For the text-containing cell, return its midpoint in [x, y] coordinate format. 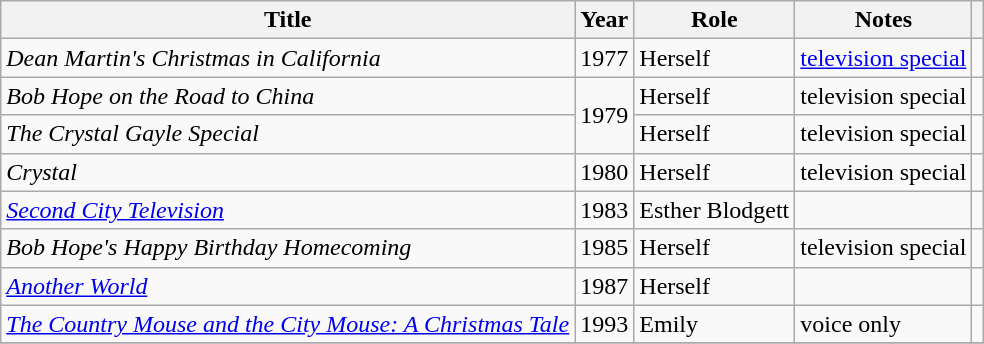
1987 [604, 286]
Another World [288, 286]
1993 [604, 324]
Role [714, 20]
Second City Television [288, 210]
voice only [884, 324]
Title [288, 20]
1983 [604, 210]
The Country Mouse and the City Mouse: A Christmas Tale [288, 324]
Dean Martin's Christmas in California [288, 58]
Bob Hope on the Road to China [288, 96]
Bob Hope's Happy Birthday Homecoming [288, 248]
Emily [714, 324]
Esther Blodgett [714, 210]
1985 [604, 248]
1979 [604, 115]
The Crystal Gayle Special [288, 134]
Notes [884, 20]
1977 [604, 58]
1980 [604, 172]
Year [604, 20]
Crystal [288, 172]
